From the cell containing the given text, extract its center point as (X, Y) coordinate. 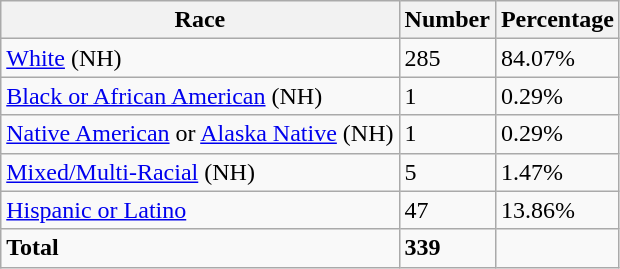
Race (200, 20)
285 (447, 58)
Total (200, 248)
Hispanic or Latino (200, 210)
1.47% (557, 172)
13.86% (557, 210)
Native American or Alaska Native (NH) (200, 134)
339 (447, 248)
47 (447, 210)
Number (447, 20)
Mixed/Multi-Racial (NH) (200, 172)
Black or African American (NH) (200, 96)
White (NH) (200, 58)
5 (447, 172)
84.07% (557, 58)
Percentage (557, 20)
